Locate the cell with the specified text and output its (X, Y) center coordinate. 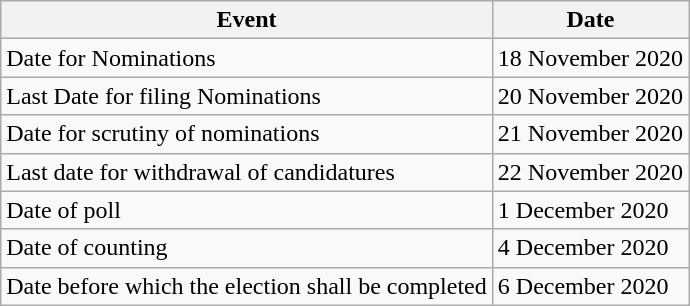
1 December 2020 (590, 210)
Date of counting (247, 248)
Event (247, 20)
Date before which the election shall be completed (247, 286)
Last date for withdrawal of candidatures (247, 172)
18 November 2020 (590, 58)
Date for Nominations (247, 58)
6 December 2020 (590, 286)
Date (590, 20)
21 November 2020 (590, 134)
22 November 2020 (590, 172)
Date for scrutiny of nominations (247, 134)
Date of poll (247, 210)
4 December 2020 (590, 248)
20 November 2020 (590, 96)
Last Date for filing Nominations (247, 96)
